Detect which cell encompasses the target text, then output its (x, y) center coordinate. 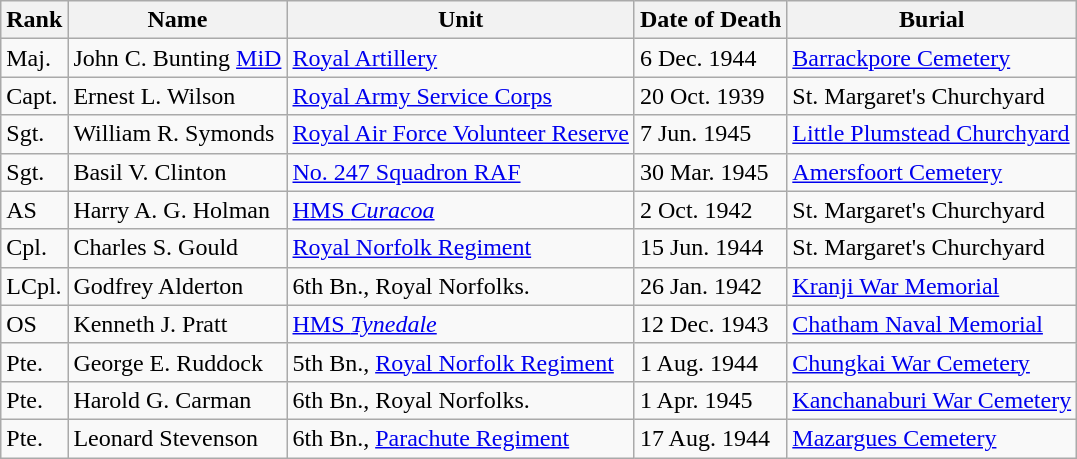
HMS Curacoa (460, 210)
Royal Air Force Volunteer Reserve (460, 134)
26 Jan. 1942 (710, 286)
15 Jun. 1944 (710, 248)
George E. Ruddock (178, 362)
Harold G. Carman (178, 400)
John C. Bunting MiD (178, 58)
Mazargues Cemetery (932, 438)
30 Mar. 1945 (710, 172)
Little Plumstead Churchyard (932, 134)
OS (34, 324)
Charles S. Gould (178, 248)
No. 247 Squadron RAF (460, 172)
Godfrey Alderton (178, 286)
Unit (460, 20)
Harry A. G. Holman (178, 210)
Basil V. Clinton (178, 172)
Royal Norfolk Regiment (460, 248)
Chungkai War Cemetery (932, 362)
Burial (932, 20)
2 Oct. 1942 (710, 210)
1 Aug. 1944 (710, 362)
12 Dec. 1943 (710, 324)
Royal Artillery (460, 58)
Date of Death (710, 20)
Cpl. (34, 248)
6 Dec. 1944 (710, 58)
17 Aug. 1944 (710, 438)
20 Oct. 1939 (710, 96)
Kranji War Memorial (932, 286)
1 Apr. 1945 (710, 400)
Kanchanaburi War Cemetery (932, 400)
6th Bn., Parachute Regiment (460, 438)
7 Jun. 1945 (710, 134)
Chatham Naval Memorial (932, 324)
Barrackpore Cemetery (932, 58)
LCpl. (34, 286)
Kenneth J. Pratt (178, 324)
Amersfoort Cemetery (932, 172)
Maj. (34, 58)
Ernest L. Wilson (178, 96)
5th Bn., Royal Norfolk Regiment (460, 362)
HMS Tynedale (460, 324)
Capt. (34, 96)
Leonard Stevenson (178, 438)
William R. Symonds (178, 134)
AS (34, 210)
Royal Army Service Corps (460, 96)
Rank (34, 20)
Name (178, 20)
